Determine the [x, y] coordinate at the center of the cell enclosing the given text.  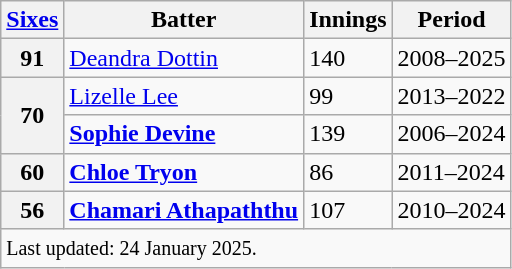
Innings [348, 20]
Chloe Tryon [184, 172]
2006–2024 [452, 134]
Batter [184, 20]
139 [348, 134]
Deandra Dottin [184, 58]
91 [32, 58]
2010–2024 [452, 210]
Sophie Devine [184, 134]
99 [348, 96]
Chamari Athapaththu [184, 210]
70 [32, 115]
Sixes [32, 20]
Period [452, 20]
140 [348, 58]
86 [348, 172]
56 [32, 210]
2011–2024 [452, 172]
107 [348, 210]
Last updated: 24 January 2025. [256, 248]
2008–2025 [452, 58]
2013–2022 [452, 96]
Lizelle Lee [184, 96]
60 [32, 172]
